Extract the (X, Y) coordinate from the center of the cell holding the provided text.  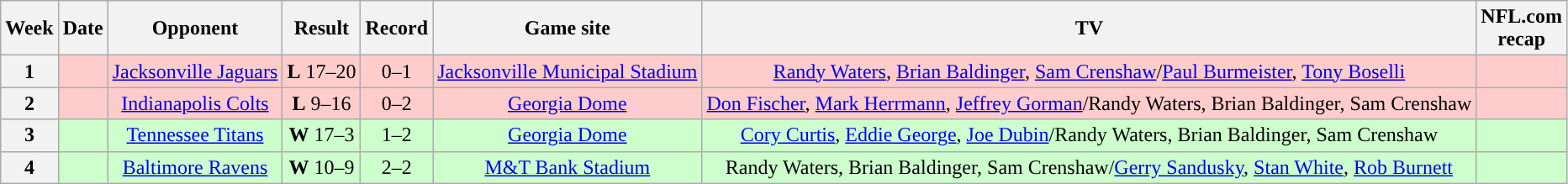
M&T Bank Stadium (568, 167)
4 (29, 167)
Record (397, 29)
Don Fischer, Mark Herrmann, Jeffrey Gorman/Randy Waters, Brian Baldinger, Sam Crenshaw (1090, 103)
Randy Waters, Brian Baldinger, Sam Crenshaw/Paul Burmeister, Tony Boselli (1090, 71)
Indianapolis Colts (195, 103)
W 17–3 (321, 135)
3 (29, 135)
Opponent (195, 29)
Jacksonville Municipal Stadium (568, 71)
Tennessee Titans (195, 135)
1 (29, 71)
Game site (568, 29)
2–2 (397, 167)
L 9–16 (321, 103)
1–2 (397, 135)
0–1 (397, 71)
Randy Waters, Brian Baldinger, Sam Crenshaw/Gerry Sandusky, Stan White, Rob Burnett (1090, 167)
L 17–20 (321, 71)
Jacksonville Jaguars (195, 71)
NFL.comrecap (1522, 29)
Cory Curtis, Eddie George, Joe Dubin/Randy Waters, Brian Baldinger, Sam Crenshaw (1090, 135)
Result (321, 29)
TV (1090, 29)
2 (29, 103)
Date (82, 29)
Baltimore Ravens (195, 167)
Week (29, 29)
W 10–9 (321, 167)
0–2 (397, 103)
